Scan for the cell matching the given text and deliver its [x, y] coordinate at center. 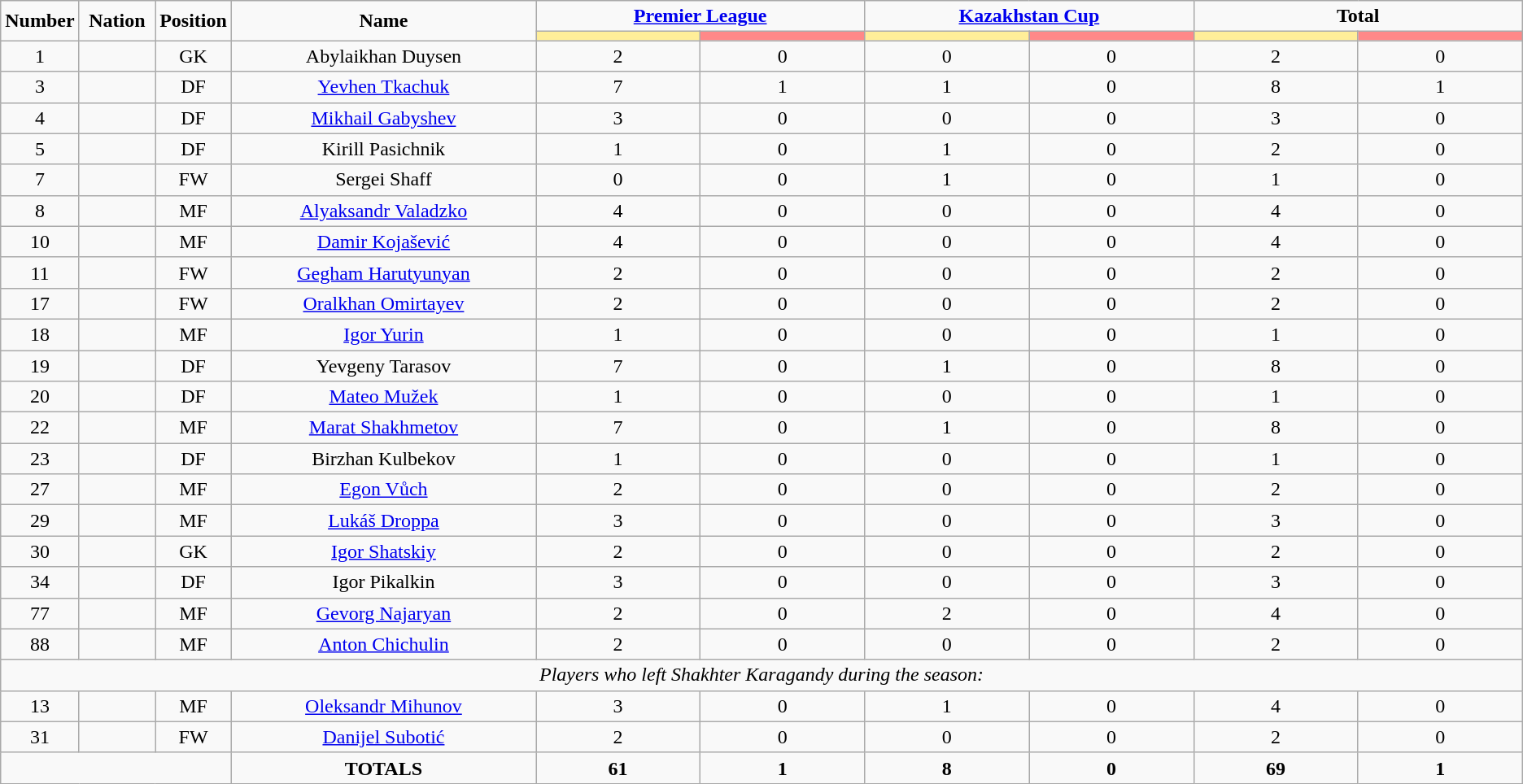
Igor Pikalkin [383, 582]
Danijel Subotić [383, 737]
17 [40, 303]
11 [40, 272]
Mateo Mužek [383, 397]
18 [40, 334]
31 [40, 737]
Gegham Harutyunyan [383, 272]
Igor Yurin [383, 334]
Premier League [700, 16]
Yevhen Tkachuk [383, 87]
Marat Shakhmetov [383, 428]
77 [40, 613]
Igor Shatskiy [383, 551]
Gevorg Najaryan [383, 613]
Yevgeny Tarasov [383, 365]
34 [40, 582]
Kazakhstan Cup [1029, 16]
Players who left Shakhter Karagandy during the season: [761, 675]
10 [40, 242]
Name [383, 21]
27 [40, 490]
69 [1276, 768]
Number [40, 21]
Oleksandr Mihunov [383, 706]
Position [194, 21]
Mikhail Gabyshev [383, 118]
Sergei Shaff [383, 180]
Abylaikhan Duysen [383, 56]
Total [1358, 16]
Birzhan Kulbekov [383, 459]
Nation [117, 21]
Oralkhan Omirtayev [383, 303]
29 [40, 520]
20 [40, 397]
88 [40, 644]
5 [40, 149]
Egon Vůch [383, 490]
Lukáš Droppa [383, 520]
Kirill Pasichnik [383, 149]
30 [40, 551]
Anton Chichulin [383, 644]
23 [40, 459]
22 [40, 428]
Alyaksandr Valadzko [383, 211]
13 [40, 706]
61 [617, 768]
TOTALS [383, 768]
19 [40, 365]
Damir Kojašević [383, 242]
